Capture the cell that displays the provided text and extract its [X, Y] central coordinate. 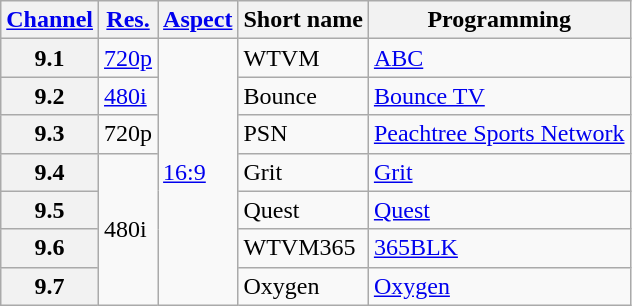
Peachtree Sports Network [499, 134]
WTVM [303, 58]
Programming [499, 20]
ABC [499, 58]
365BLK [499, 248]
WTVM365 [303, 248]
Bounce TV [499, 96]
9.2 [50, 96]
Short name [303, 20]
Channel [50, 20]
9.5 [50, 210]
Bounce [303, 96]
Res. [128, 20]
16:9 [198, 172]
9.6 [50, 248]
PSN [303, 134]
Aspect [198, 20]
9.4 [50, 172]
9.3 [50, 134]
9.7 [50, 286]
9.1 [50, 58]
